Return the [X, Y] coordinate for the center point of the cell that contains the specified text.  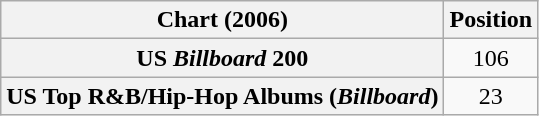
Position [491, 20]
US Top R&B/Hip-Hop Albums (Billboard) [222, 96]
106 [491, 58]
Chart (2006) [222, 20]
23 [491, 96]
US Billboard 200 [222, 58]
